Extract the [x, y] coordinate from the center of the cell holding the provided text.  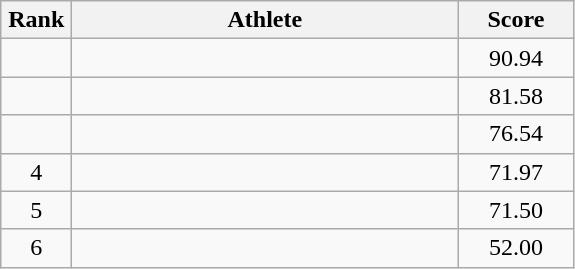
52.00 [516, 248]
Score [516, 20]
90.94 [516, 58]
71.50 [516, 210]
81.58 [516, 96]
Athlete [265, 20]
71.97 [516, 172]
Rank [36, 20]
76.54 [516, 134]
4 [36, 172]
5 [36, 210]
6 [36, 248]
